Locate the cell with the specified text and output its (x, y) center coordinate. 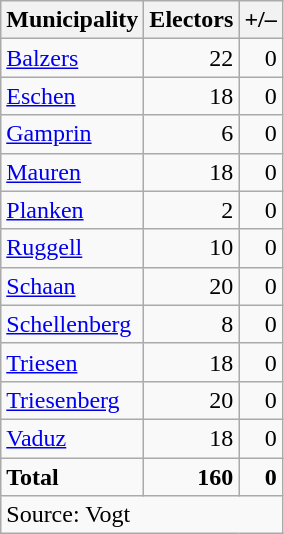
Vaduz (72, 438)
Electors (192, 20)
Planken (72, 210)
Ruggell (72, 248)
Triesen (72, 362)
Eschen (72, 96)
Triesenberg (72, 400)
Source: Vogt (142, 515)
10 (192, 248)
8 (192, 324)
+/– (260, 20)
160 (192, 477)
22 (192, 58)
Total (72, 477)
2 (192, 210)
Schellenberg (72, 324)
Balzers (72, 58)
6 (192, 134)
Municipality (72, 20)
Mauren (72, 172)
Gamprin (72, 134)
Schaan (72, 286)
